Find where the given text appears and provide that cell's center as [X, Y] coordinate. 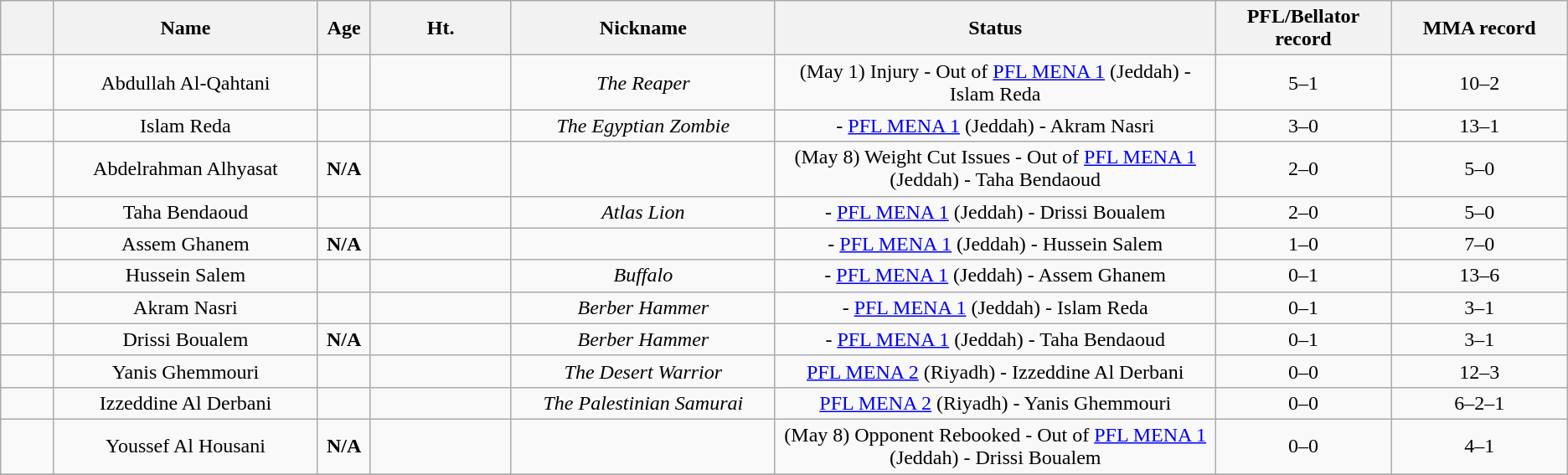
Status [995, 28]
Youssef Al Housani [186, 446]
Nickname [643, 28]
Age [343, 28]
Name [186, 28]
(May 8) Weight Cut Issues - Out of PFL MENA 1 (Jeddah) - Taha Bendaoud [995, 169]
- PFL MENA 1 (Jeddah) - Akram Nasri [995, 126]
PFL/Bellator record [1303, 28]
The Palestinian Samurai [643, 403]
Hussein Salem [186, 276]
The Desert Warrior [643, 371]
PFL MENA 2 (Riyadh) - Izzeddine Al Derbani [995, 371]
1–0 [1303, 244]
13–1 [1479, 126]
4–1 [1479, 446]
6–2–1 [1479, 403]
10–2 [1479, 82]
12–3 [1479, 371]
Yanis Ghemmouri [186, 371]
Izzeddine Al Derbani [186, 403]
Islam Reda [186, 126]
Abdullah Al-Qahtani [186, 82]
(May 8) Opponent Rebooked - Out of PFL MENA 1 (Jeddah) - Drissi Boualem [995, 446]
- PFL MENA 1 (Jeddah) - Assem Ghanem [995, 276]
13–6 [1479, 276]
5–1 [1303, 82]
The Reaper [643, 82]
Drissi Boualem [186, 339]
Ht. [441, 28]
- PFL MENA 1 (Jeddah) - Islam Reda [995, 307]
- PFL MENA 1 (Jeddah) - Drissi Boualem [995, 212]
Atlas Lion [643, 212]
- PFL MENA 1 (Jeddah) - Taha Bendaoud [995, 339]
Taha Bendaoud [186, 212]
Abdelrahman Alhyasat [186, 169]
Akram Nasri [186, 307]
(May 1) Injury - Out of PFL MENA 1 (Jeddah) - Islam Reda [995, 82]
The Egyptian Zombie [643, 126]
Buffalo [643, 276]
Assem Ghanem [186, 244]
MMA record [1479, 28]
PFL MENA 2 (Riyadh) - Yanis Ghemmouri [995, 403]
- PFL MENA 1 (Jeddah) - Hussein Salem [995, 244]
3–0 [1303, 126]
7–0 [1479, 244]
